From the cell containing the given text, extract its center point as (x, y) coordinate. 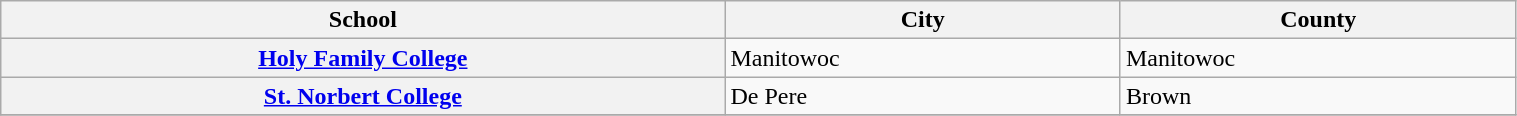
Holy Family College (363, 58)
County (1318, 20)
Brown (1318, 96)
City (923, 20)
De Pere (923, 96)
School (363, 20)
St. Norbert College (363, 96)
